Return (X, Y) of the center of cell containing provided text 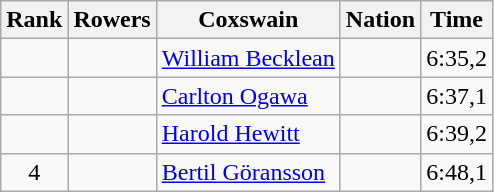
William Becklean (248, 58)
6:37,1 (457, 96)
Nation (380, 20)
6:48,1 (457, 172)
6:39,2 (457, 134)
6:35,2 (457, 58)
Bertil Göransson (248, 172)
Rowers (112, 20)
Carlton Ogawa (248, 96)
Rank (34, 20)
Time (457, 20)
4 (34, 172)
Harold Hewitt (248, 134)
Coxswain (248, 20)
